Output the (x, y) coordinate of the center of the cell containing the given text.  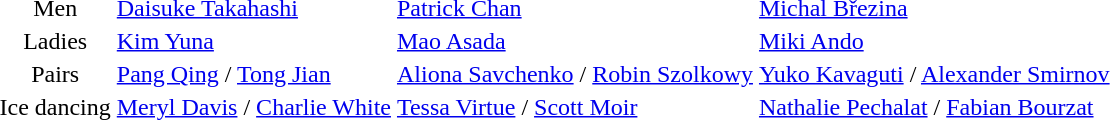
Aliona Savchenko / Robin Szolkowy (574, 74)
Kim Yuna (254, 41)
Mao Asada (574, 41)
Pang Qing / Tong Jian (254, 74)
